From the cell containing the given text, extract its center point as (X, Y) coordinate. 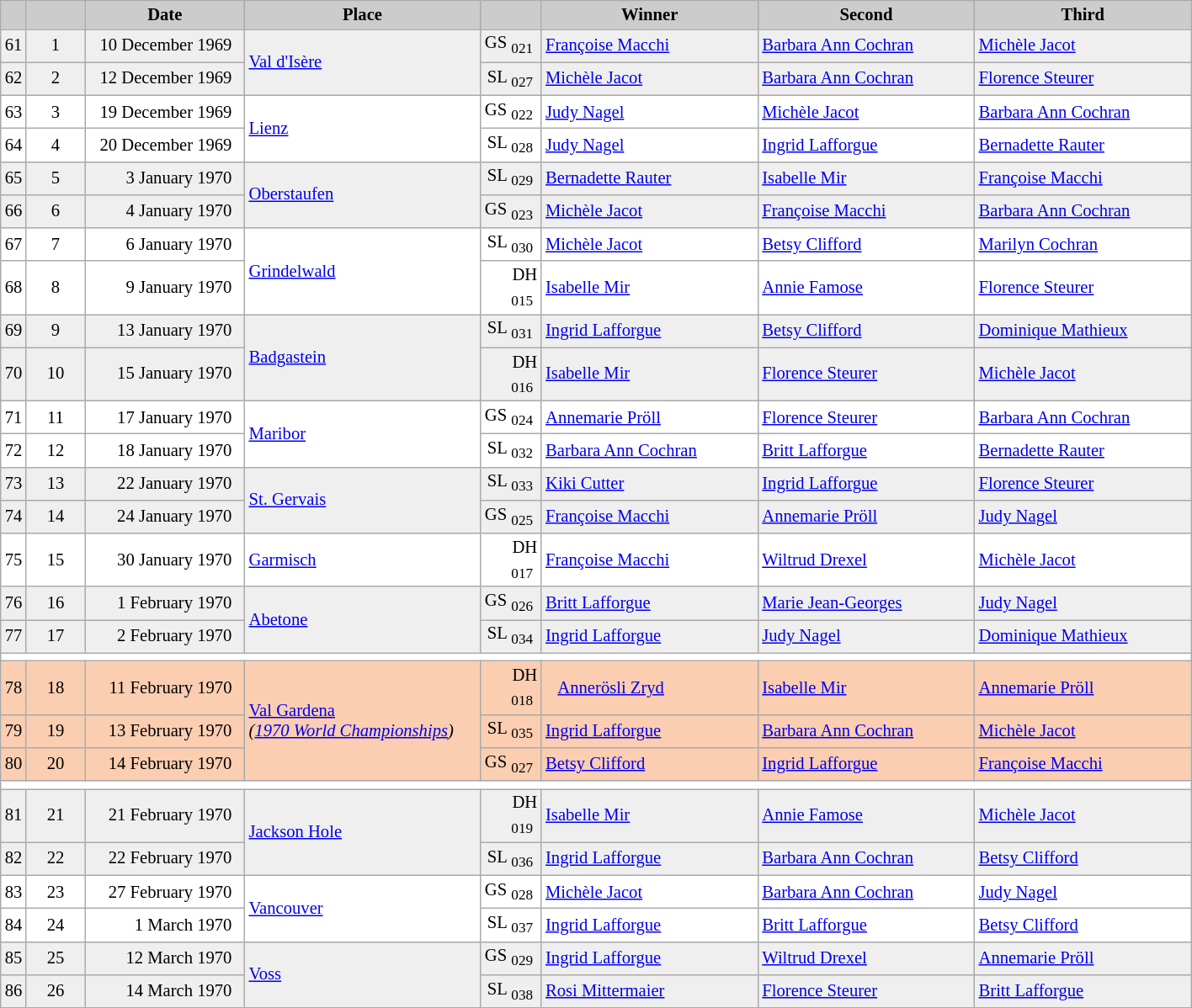
85 (13, 958)
21 February 1970 (165, 814)
GS 022 (510, 111)
19 December 1969 (165, 111)
1 (56, 45)
20 (56, 764)
SL 031 (510, 330)
78 (13, 687)
26 (56, 991)
DH 019 (510, 814)
7 (56, 244)
77 (13, 636)
64 (13, 145)
25 (56, 958)
79 (13, 730)
13 January 1970 (165, 330)
SL 030 (510, 244)
22 January 1970 (165, 483)
GS 023 (510, 210)
30 January 1970 (165, 560)
9 (56, 330)
Marie Jean-Georges (865, 602)
Kiki Cutter (650, 483)
DH 015 (510, 288)
Val d'Isère (363, 62)
SL 038 (510, 991)
18 January 1970 (165, 449)
16 (56, 602)
Val Gardena (1970 World Championships) (363, 720)
10 (56, 374)
GS 025 (510, 517)
82 (13, 858)
Vancouver (363, 909)
Voss (363, 974)
GS 028 (510, 892)
1 February 1970 (165, 602)
86 (13, 991)
6 (56, 210)
SL 029 (510, 178)
66 (13, 210)
St. Gervais (363, 500)
Badgastein (363, 357)
70 (13, 374)
GS 027 (510, 764)
Second (865, 14)
12 December 1969 (165, 79)
SL 036 (510, 858)
SL 032 (510, 449)
Third (1083, 14)
GS 029 (510, 958)
Winner (650, 14)
68 (13, 288)
72 (13, 449)
DH 018 (510, 687)
14 (56, 517)
SL 034 (510, 636)
Annerösli Zryd (650, 687)
DH 017 (510, 560)
13 February 1970 (165, 730)
11 February 1970 (165, 687)
12 March 1970 (165, 958)
Oberstaufen (363, 195)
84 (13, 924)
Rosi Mittermaier (650, 991)
61 (13, 45)
20 December 1969 (165, 145)
GS 024 (510, 417)
18 (56, 687)
Abetone (363, 619)
8 (56, 288)
71 (13, 417)
83 (13, 892)
Garmisch (363, 560)
Place (363, 14)
4 January 1970 (165, 210)
81 (13, 814)
SL 035 (510, 730)
GS 021 (510, 45)
74 (13, 517)
11 (56, 417)
SL 033 (510, 483)
23 (56, 892)
5 (56, 178)
4 (56, 145)
76 (13, 602)
69 (13, 330)
27 February 1970 (165, 892)
12 (56, 449)
14 February 1970 (165, 764)
3 (56, 111)
24 January 1970 (165, 517)
Date (165, 14)
24 (56, 924)
Maribor (363, 434)
63 (13, 111)
13 (56, 483)
GS 026 (510, 602)
73 (13, 483)
SL 028 (510, 145)
75 (13, 560)
6 January 1970 (165, 244)
2 (56, 79)
Marilyn Cochran (1083, 244)
SL 027 (510, 79)
SL 037 (510, 924)
62 (13, 79)
Grindelwald (363, 271)
67 (13, 244)
22 February 1970 (165, 858)
21 (56, 814)
Jackson Hole (363, 831)
17 (56, 636)
10 December 1969 (165, 45)
DH 016 (510, 374)
22 (56, 858)
1 March 1970 (165, 924)
19 (56, 730)
80 (13, 764)
2 February 1970 (165, 636)
3 January 1970 (165, 178)
Lienz (363, 128)
9 January 1970 (165, 288)
15 (56, 560)
14 March 1970 (165, 991)
65 (13, 178)
15 January 1970 (165, 374)
17 January 1970 (165, 417)
